Scan for the cell matching the given text and deliver its (X, Y) coordinate at center. 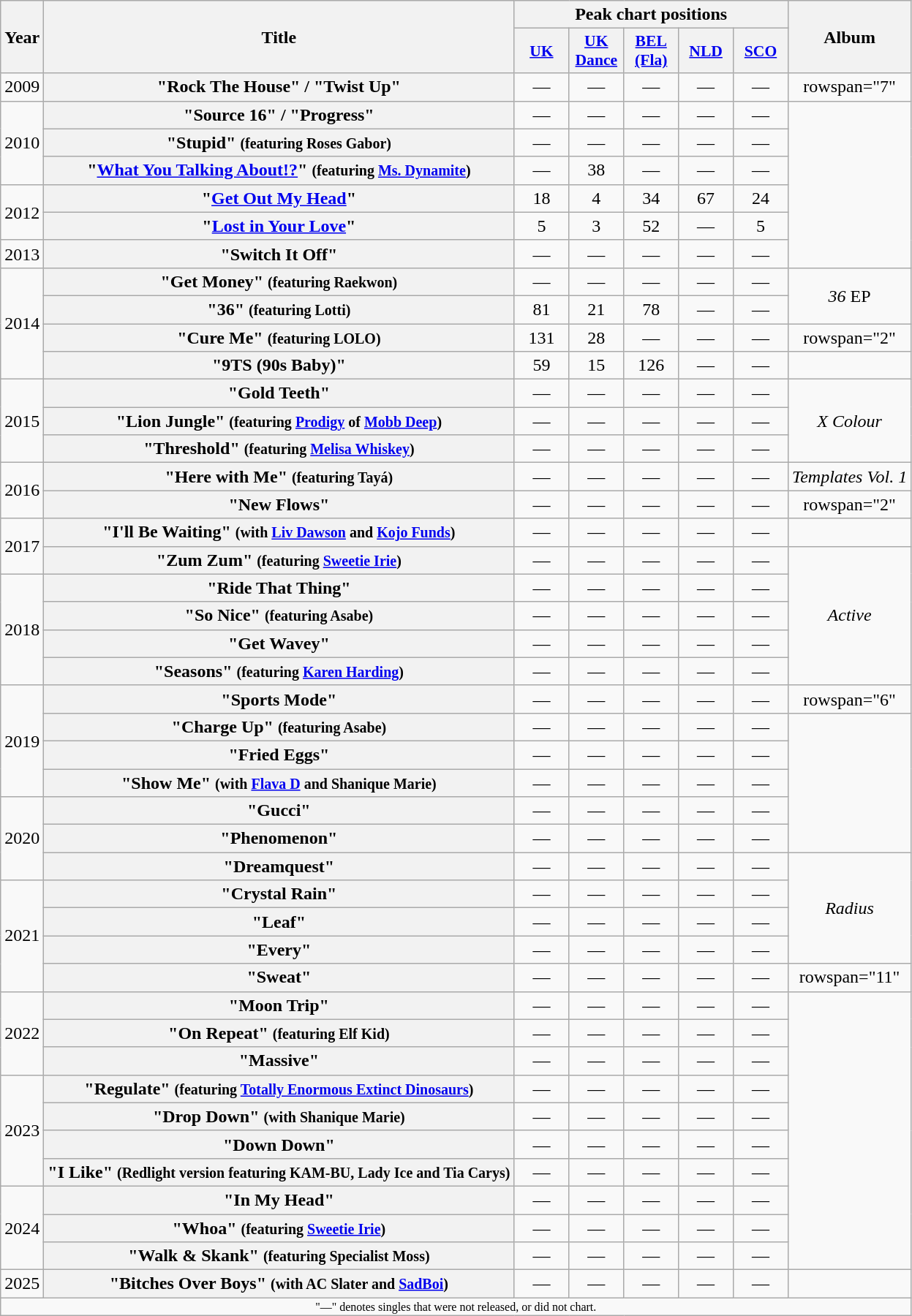
rowspan="7" (849, 87)
"9TS (90s Baby)" (279, 366)
2021 (22, 936)
Templates Vol. 1 (849, 477)
UK Dance (597, 51)
38 (597, 170)
"Regulate" (featuring Totally Enormous Extinct Dinosaurs) (279, 1089)
"On Repeat" (featuring Elf Kid) (279, 1033)
"So Nice" (featuring Asabe) (279, 616)
2012 (22, 212)
24 (761, 198)
"Moon Trip" (279, 1005)
UK (541, 51)
"Drop Down" (with Shanique Marie) (279, 1116)
Album (849, 37)
Title (279, 37)
78 (651, 309)
"Lost in Your Love" (279, 226)
"Seasons" (featuring Karen Harding) (279, 671)
"Get Out My Head" (279, 198)
"Leaf" (279, 922)
"I Like" (Redlight version featuring KAM-BU, Lady Ice and Tia Carys) (279, 1172)
"Switch It Off" (279, 254)
NLD (706, 51)
59 (541, 366)
2018 (22, 629)
"I'll Be Waiting" (with Liv Dawson and Kojo Funds) (279, 532)
2010 (22, 143)
"Whoa" (featuring Sweetie Irie) (279, 1228)
2016 (22, 491)
rowspan="6" (849, 699)
Year (22, 37)
"Crystal Rain" (279, 894)
"Walk & Skank" (featuring Specialist Moss) (279, 1256)
"What You Talking About!?" (featuring Ms. Dynamite) (279, 170)
4 (597, 198)
131 (541, 337)
"Get Money" (featuring Raekwon) (279, 281)
"Stupid" (featuring Roses Gabor) (279, 143)
18 (541, 198)
21 (597, 309)
2020 (22, 839)
"Show Me" (with Flava D and Shanique Marie) (279, 783)
2009 (22, 87)
"Sports Mode" (279, 699)
SCO (761, 51)
67 (706, 198)
"New Flows" (279, 504)
"36" (featuring Lotti) (279, 309)
2014 (22, 323)
X Colour (849, 421)
"Down Down" (279, 1144)
"In My Head" (279, 1200)
"Cure Me" (featuring LOLO) (279, 337)
3 (597, 226)
"Phenomenon" (279, 839)
"Bitches Over Boys" (with AC Slater and SadBoi) (279, 1284)
"Every" (279, 950)
rowspan="11" (849, 977)
"Source 16" / "Progress" (279, 115)
52 (651, 226)
Radius (849, 908)
2019 (22, 741)
"Fried Eggs" (279, 755)
2023 (22, 1130)
"Sweat" (279, 977)
BEL (Fla) (651, 51)
126 (651, 366)
2025 (22, 1284)
"Dreamquest" (279, 866)
"—" denotes singles that were not released, or did not chart. (456, 1306)
"Zum Zum" (featuring Sweetie Irie) (279, 560)
2013 (22, 254)
"Charge Up" (featuring Asabe) (279, 727)
2017 (22, 546)
15 (597, 366)
Active (849, 616)
"Gold Teeth" (279, 393)
2024 (22, 1228)
"Threshold" (featuring Melisa Whiskey) (279, 449)
Peak chart positions (651, 15)
81 (541, 309)
"Rock The House" / "Twist Up" (279, 87)
28 (597, 337)
"Here with Me" (featuring Tayá) (279, 477)
"Gucci" (279, 811)
2015 (22, 421)
"Lion Jungle" (featuring Prodigy of Mobb Deep) (279, 421)
34 (651, 198)
"Massive" (279, 1061)
36 EP (849, 295)
"Ride That Thing" (279, 588)
"Get Wavey" (279, 643)
2022 (22, 1033)
